For the text-containing cell, return its midpoint in [X, Y] coordinate format. 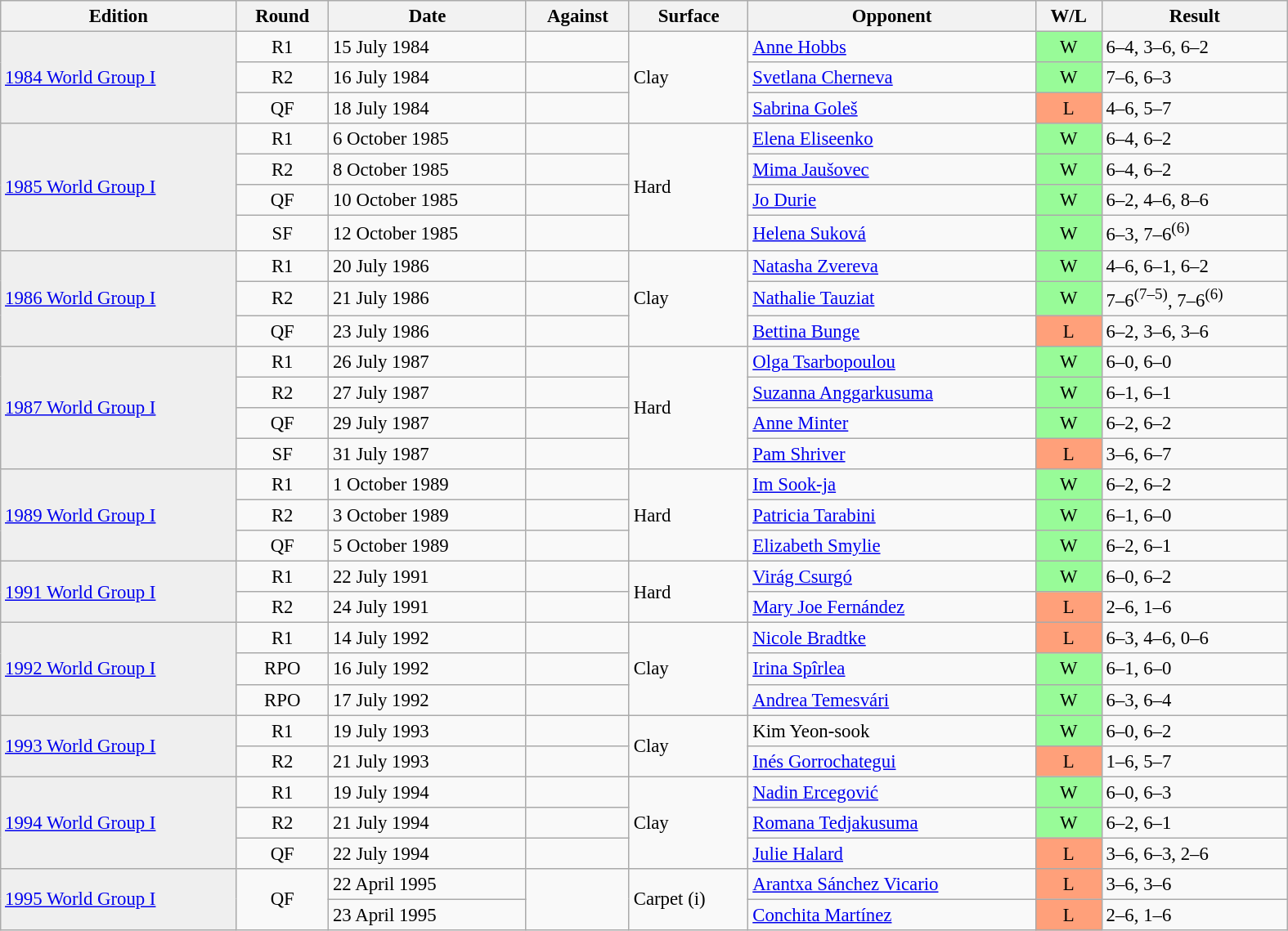
22 July 1994 [428, 853]
12 October 1985 [428, 233]
7–6, 6–3 [1194, 78]
6 October 1985 [428, 139]
Elena Eliseenko [891, 139]
Conchita Martínez [891, 915]
Bettina Bunge [891, 331]
6–0, 6–0 [1194, 362]
1989 World Group I [119, 515]
1984 World Group I [119, 78]
7–6(7–5), 7–6(6) [1194, 298]
1993 World Group I [119, 745]
8 October 1985 [428, 170]
3–6, 6–7 [1194, 454]
Anne Hobbs [891, 47]
1987 World Group I [119, 408]
14 July 1992 [428, 638]
6–2, 3–6, 3–6 [1194, 331]
Sabrina Goleš [891, 109]
Arantxa Sánchez Vicario [891, 884]
22 April 1995 [428, 884]
6–3, 7–6(6) [1194, 233]
Olga Tsarbopoulou [891, 362]
6–3, 6–4 [1194, 700]
21 July 1993 [428, 761]
1991 World Group I [119, 592]
29 July 1987 [428, 423]
1994 World Group I [119, 822]
Elizabeth Smylie [891, 546]
Round [283, 16]
31 July 1987 [428, 454]
23 April 1995 [428, 915]
22 July 1991 [428, 577]
1985 World Group I [119, 186]
23 July 1986 [428, 331]
Inés Gorrochategui [891, 761]
20 July 1986 [428, 266]
27 July 1987 [428, 392]
3–6, 6–3, 2–6 [1194, 853]
16 July 1984 [428, 78]
1–6, 5–7 [1194, 761]
10 October 1985 [428, 200]
Patricia Tarabini [891, 516]
Im Sook-ja [891, 485]
Svetlana Cherneva [891, 78]
Irina Spîrlea [891, 669]
26 July 1987 [428, 362]
24 July 1991 [428, 607]
Carpet (i) [689, 899]
Date [428, 16]
Pam Shriver [891, 454]
Natasha Zvereva [891, 266]
Kim Yeon-sook [891, 731]
1992 World Group I [119, 669]
15 July 1984 [428, 47]
21 July 1986 [428, 298]
Andrea Temesvári [891, 700]
1995 World Group I [119, 899]
Nathalie Tauziat [891, 298]
6–2, 4–6, 8–6 [1194, 200]
Mima Jaušovec [891, 170]
Julie Halard [891, 853]
19 July 1993 [428, 731]
Suzanna Anggarkusuma [891, 392]
Opponent [891, 16]
19 July 1994 [428, 792]
Nadin Ercegović [891, 792]
Romana Tedjakusuma [891, 823]
W/L [1068, 16]
Helena Suková [891, 233]
1986 World Group I [119, 298]
Result [1194, 16]
Surface [689, 16]
6–3, 4–6, 0–6 [1194, 638]
Nicole Bradtke [891, 638]
Edition [119, 16]
Anne Minter [891, 423]
16 July 1992 [428, 669]
Virág Csurgó [891, 577]
1 October 1989 [428, 485]
3 October 1989 [428, 516]
21 July 1994 [428, 823]
6–0, 6–3 [1194, 792]
4–6, 5–7 [1194, 109]
3–6, 3–6 [1194, 884]
6–4, 3–6, 6–2 [1194, 47]
Jo Durie [891, 200]
5 October 1989 [428, 546]
6–1, 6–1 [1194, 392]
Mary Joe Fernández [891, 607]
18 July 1984 [428, 109]
17 July 1992 [428, 700]
Against [577, 16]
4–6, 6–1, 6–2 [1194, 266]
